Pinpoint the cell where the given text exists, returning its (x, y) midpoint coordinate. 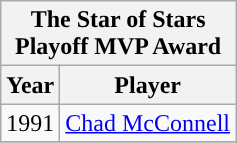
Year (30, 85)
Player (148, 85)
Chad McConnell (148, 123)
The Star of Stars Playoff MVP Award (118, 34)
1991 (30, 123)
